Identify which cell holds the provided text, then report its [x, y] central coordinate. 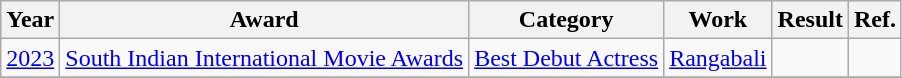
Best Debut Actress [566, 58]
Year [30, 20]
Result [810, 20]
Rangabali [718, 58]
Category [566, 20]
2023 [30, 58]
Work [718, 20]
Award [264, 20]
South Indian International Movie Awards [264, 58]
Ref. [874, 20]
